For the text-containing cell, return its midpoint in (x, y) coordinate format. 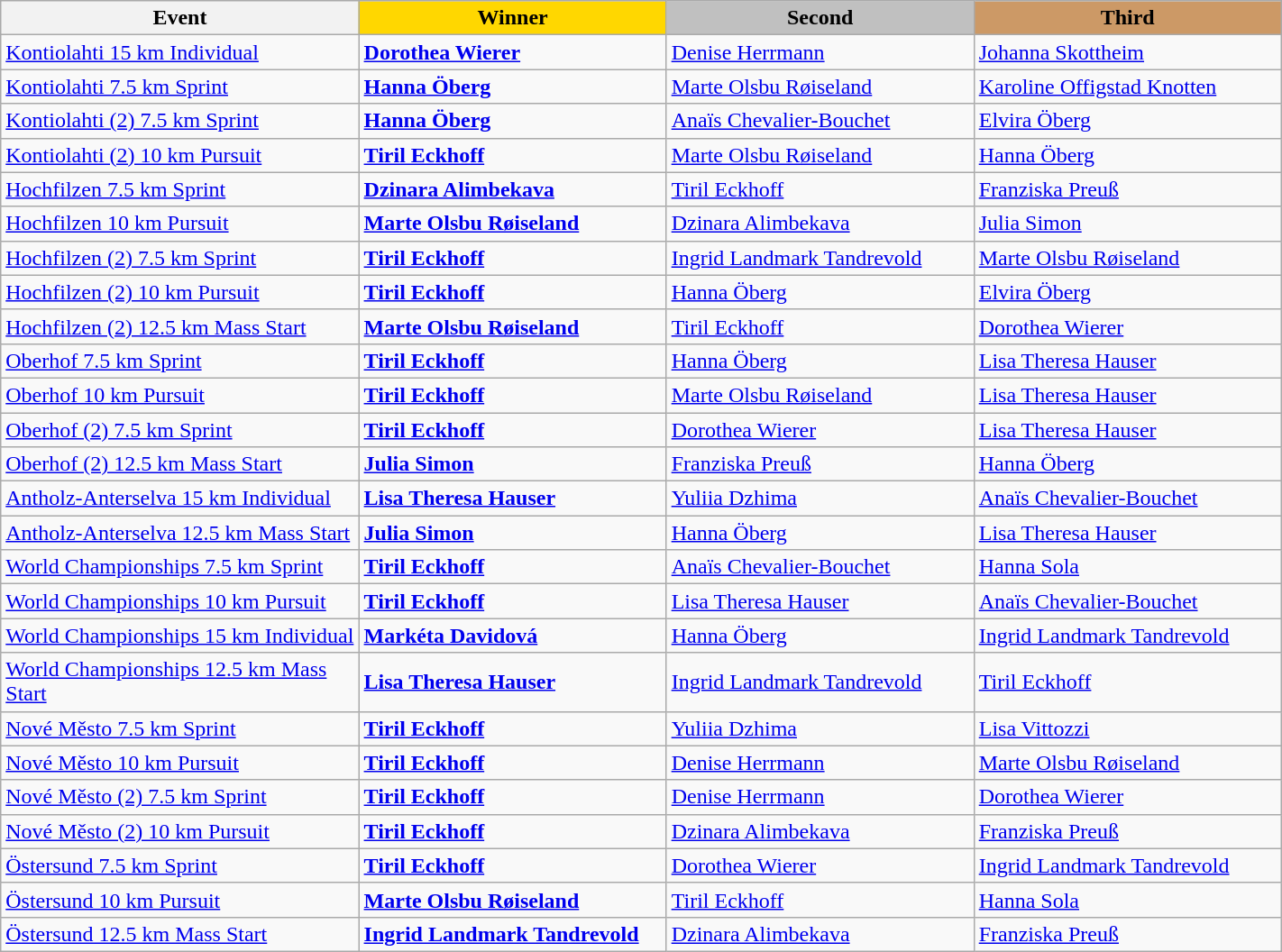
Nové Město (2) 7.5 km Sprint (180, 797)
Markéta Davidová (512, 636)
Oberhof (2) 12.5 km Mass Start (180, 464)
Nové Město 7.5 km Sprint (180, 728)
Lisa Vittozzi (1127, 728)
Oberhof 10 km Pursuit (180, 395)
Hochfilzen (2) 12.5 km Mass Start (180, 326)
World Championships 15 km Individual (180, 636)
Winner (512, 18)
Hochfilzen 7.5 km Sprint (180, 189)
Johanna Skottheim (1127, 52)
World Championships 10 km Pursuit (180, 601)
Nové Město (2) 10 km Pursuit (180, 831)
Kontiolahti 15 km Individual (180, 52)
Kontiolahti (2) 10 km Pursuit (180, 155)
Second (820, 18)
Östersund 12.5 km Mass Start (180, 934)
Hochfilzen 10 km Pursuit (180, 224)
Oberhof (2) 7.5 km Sprint (180, 430)
Oberhof 7.5 km Sprint (180, 361)
Nové Město 10 km Pursuit (180, 763)
Östersund 7.5 km Sprint (180, 865)
Antholz-Anterselva 15 km Individual (180, 499)
World Championships 12.5 km Mass Start (180, 682)
Third (1127, 18)
Antholz-Anterselva 12.5 km Mass Start (180, 533)
World Championships 7.5 km Sprint (180, 567)
Kontiolahti (2) 7.5 km Sprint (180, 121)
Hochfilzen (2) 10 km Pursuit (180, 292)
Event (180, 18)
Hochfilzen (2) 7.5 km Sprint (180, 258)
Östersund 10 km Pursuit (180, 900)
Kontiolahti 7.5 km Sprint (180, 87)
Karoline Offigstad Knotten (1127, 87)
